From the cell containing the given text, extract its center point as (X, Y) coordinate. 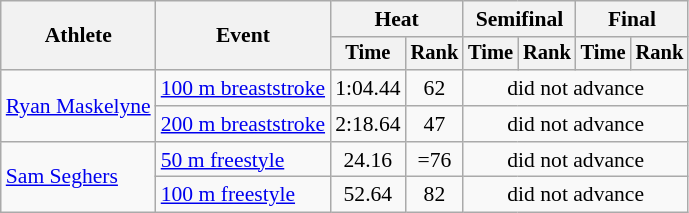
62 (435, 88)
Event (243, 36)
Ryan Maskelyne (78, 106)
Sam Seghers (78, 178)
Final (632, 19)
200 m breaststroke (243, 124)
100 m breaststroke (243, 88)
1:04.44 (368, 88)
Semifinal (519, 19)
Athlete (78, 36)
82 (435, 195)
=76 (435, 160)
52.64 (368, 195)
50 m freestyle (243, 160)
100 m freestyle (243, 195)
Heat (396, 19)
47 (435, 124)
2:18.64 (368, 124)
24.16 (368, 160)
